Provide the (x, y) coordinate of the cell's center where the given text is located.  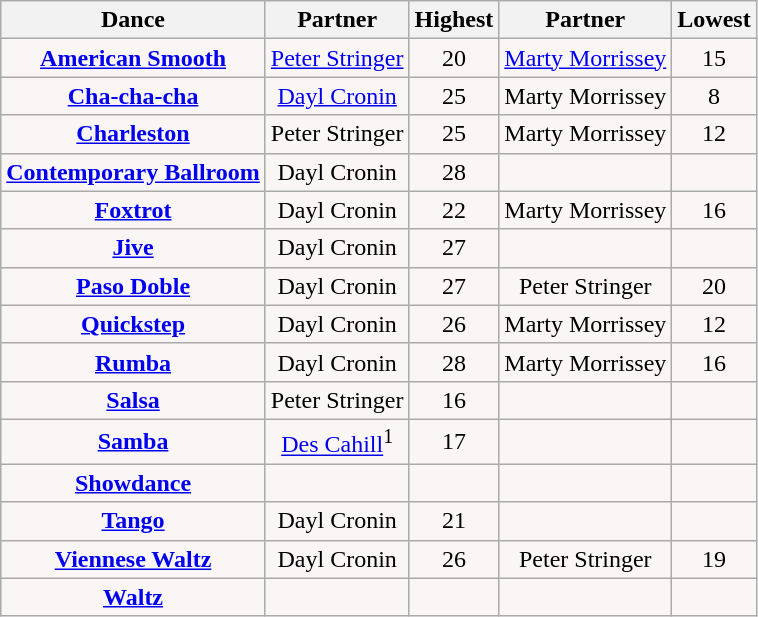
Quickstep (134, 324)
American Smooth (134, 58)
15 (714, 58)
21 (454, 521)
Dance (134, 20)
Des Cahill1 (337, 442)
Tango (134, 521)
Viennese Waltz (134, 559)
Highest (454, 20)
Showdance (134, 483)
Foxtrot (134, 210)
Lowest (714, 20)
17 (454, 442)
Rumba (134, 362)
19 (714, 559)
Contemporary Ballroom (134, 172)
Cha-cha-cha (134, 96)
Waltz (134, 597)
8 (714, 96)
Paso Doble (134, 286)
22 (454, 210)
Samba (134, 442)
Jive (134, 248)
Charleston (134, 134)
Salsa (134, 400)
